Determine the [X, Y] coordinate at the center of the cell enclosing the given text.  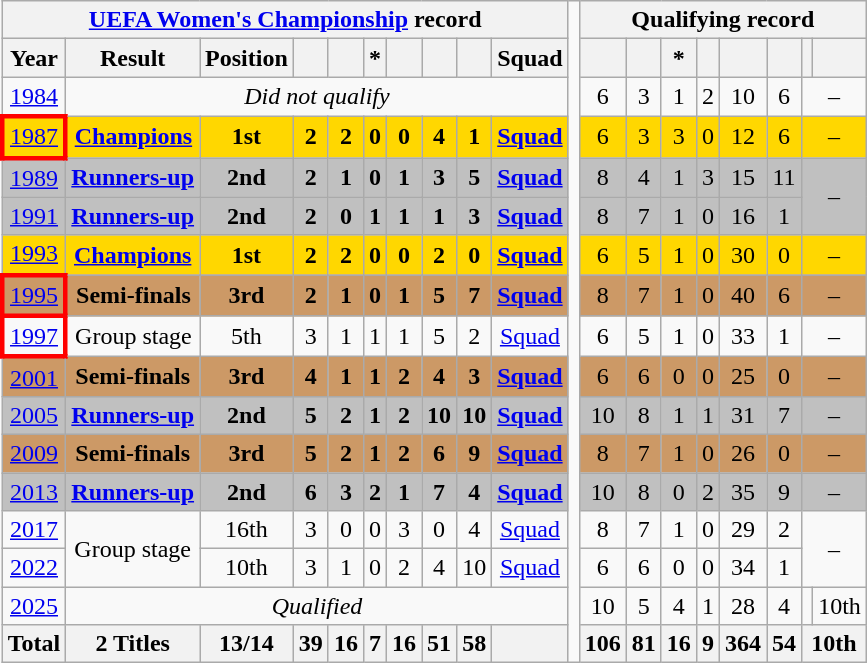
Qualifying record [722, 20]
1991 [34, 216]
1995 [34, 296]
1984 [34, 97]
15 [742, 178]
Qualified [317, 606]
81 [644, 644]
26 [742, 453]
51 [440, 644]
2009 [34, 453]
25 [742, 377]
364 [742, 644]
33 [742, 336]
1997 [34, 336]
1989 [34, 178]
2013 [34, 491]
58 [474, 644]
2005 [34, 415]
5th [247, 336]
1987 [34, 136]
16th [247, 530]
35 [742, 491]
40 [742, 296]
28 [742, 606]
2001 [34, 377]
12 [742, 136]
2 Titles [133, 644]
31 [742, 415]
106 [602, 644]
Result [133, 58]
Year [34, 58]
29 [742, 530]
2022 [34, 568]
34 [742, 568]
11 [784, 178]
13/14 [247, 644]
1993 [34, 255]
2017 [34, 530]
54 [784, 644]
Position [247, 58]
UEFA Women's Championship record [285, 20]
Did not qualify [317, 97]
Total [34, 644]
30 [742, 255]
39 [310, 644]
2025 [34, 606]
